Return (x, y) of the center of cell containing provided text 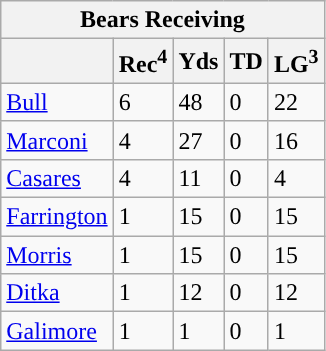
TD (246, 62)
22 (296, 102)
Marconi (57, 140)
6 (143, 102)
11 (198, 178)
48 (198, 102)
Bears Receiving (162, 20)
Galimore (57, 331)
16 (296, 140)
Bull (57, 102)
Rec4 (143, 62)
27 (198, 140)
Yds (198, 62)
LG3 (296, 62)
Casares (57, 178)
Ditka (57, 293)
Farrington (57, 217)
Morris (57, 255)
